Extract the [x, y] coordinate from the center of the cell holding the provided text.  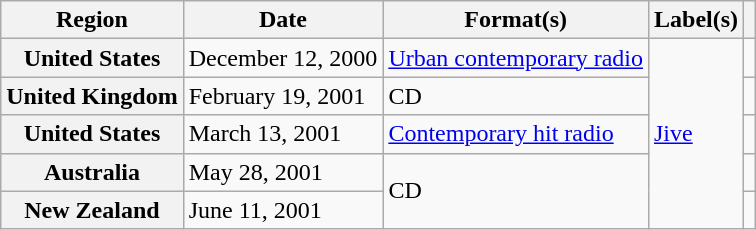
Urban contemporary radio [516, 58]
Australia [92, 172]
December 12, 2000 [283, 58]
Format(s) [516, 20]
Label(s) [696, 20]
New Zealand [92, 210]
February 19, 2001 [283, 96]
Contemporary hit radio [516, 134]
United Kingdom [92, 96]
Jive [696, 134]
Date [283, 20]
June 11, 2001 [283, 210]
March 13, 2001 [283, 134]
May 28, 2001 [283, 172]
Region [92, 20]
